Locate the cell with the specified text and output its [x, y] center coordinate. 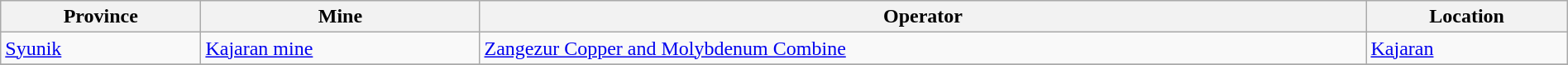
Province [101, 17]
Kajaran mine [341, 48]
Zangezur Copper and Molybdenum Combine [923, 48]
Kajaran [1467, 48]
Operator [923, 17]
Syunik [101, 48]
Location [1467, 17]
Mine [341, 17]
